Pinpoint the cell where the given text exists, returning its [x, y] midpoint coordinate. 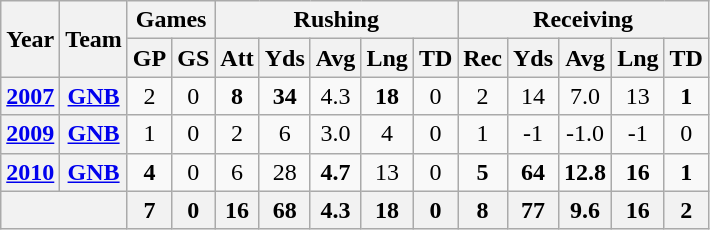
2010 [30, 172]
-1.0 [586, 134]
Rec [483, 58]
Receiving [584, 20]
Games [170, 20]
64 [532, 172]
9.6 [586, 210]
7 [149, 210]
2009 [30, 134]
Year [30, 39]
Team [94, 39]
77 [532, 210]
7.0 [586, 96]
Att [237, 58]
2007 [30, 96]
5 [483, 172]
3.0 [336, 134]
12.8 [586, 172]
28 [284, 172]
Rushing [336, 20]
34 [284, 96]
GP [149, 58]
68 [284, 210]
4.7 [336, 172]
14 [532, 96]
GS [194, 58]
